Output the (X, Y) coordinate of the center of the cell containing the given text.  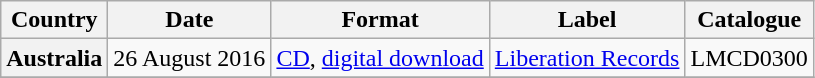
Australia (54, 58)
Catalogue (749, 20)
Label (587, 20)
Date (190, 20)
CD, digital download (380, 58)
26 August 2016 (190, 58)
Country (54, 20)
Liberation Records (587, 58)
Format (380, 20)
LMCD0300 (749, 58)
